Locate the cell with the specified text and output its [x, y] center coordinate. 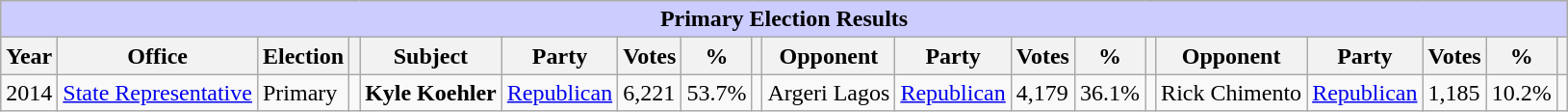
36.1% [1109, 93]
Primary [302, 93]
10.2% [1521, 93]
State Representative [158, 93]
Primary Election Results [784, 19]
1,185 [1454, 93]
6,221 [650, 93]
Argeri Lagos [829, 93]
Kyle Koehler [431, 93]
2014 [29, 93]
Election [302, 56]
Year [29, 56]
Office [158, 56]
53.7% [716, 93]
4,179 [1042, 93]
Rick Chimento [1232, 93]
Subject [431, 56]
